Find where the given text appears and provide that cell's center as [X, Y] coordinate. 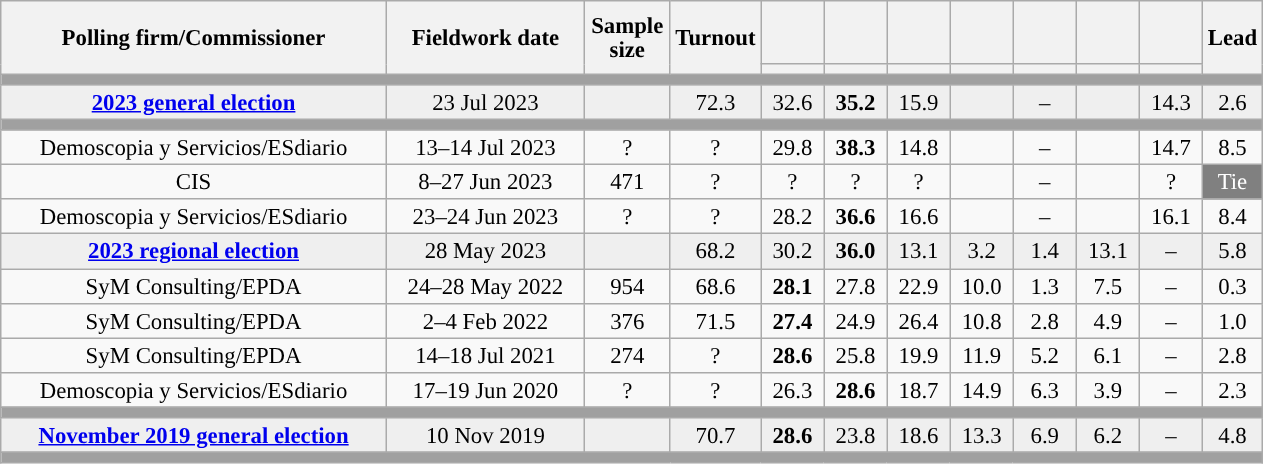
7.5 [1108, 286]
Polling firm/Commissioner [194, 38]
14.9 [982, 390]
6.9 [1044, 436]
471 [627, 182]
15.9 [918, 102]
10.8 [982, 320]
8.4 [1232, 218]
274 [627, 356]
26.3 [792, 390]
6.2 [1108, 436]
10 Nov 2019 [485, 436]
4.9 [1108, 320]
68.2 [716, 252]
Turnout [716, 38]
38.3 [856, 148]
25.8 [856, 356]
26.4 [918, 320]
35.2 [856, 102]
2.6 [1232, 102]
1.0 [1232, 320]
3.2 [982, 252]
22.9 [918, 286]
14.3 [1170, 102]
30.2 [792, 252]
8.5 [1232, 148]
36.6 [856, 218]
1.3 [1044, 286]
27.8 [856, 286]
4.8 [1232, 436]
71.5 [716, 320]
27.4 [792, 320]
16.6 [918, 218]
Fieldwork date [485, 38]
19.9 [918, 356]
2.3 [1232, 390]
72.3 [716, 102]
18.7 [918, 390]
2023 regional election [194, 252]
29.8 [792, 148]
10.0 [982, 286]
14–18 Jul 2021 [485, 356]
18.6 [918, 436]
28.2 [792, 218]
Lead [1232, 38]
23–24 Jun 2023 [485, 218]
Tie [1232, 182]
5.8 [1232, 252]
8–27 Jun 2023 [485, 182]
0.3 [1232, 286]
23.8 [856, 436]
Sample size [627, 38]
24.9 [856, 320]
5.2 [1044, 356]
2–4 Feb 2022 [485, 320]
24–28 May 2022 [485, 286]
CIS [194, 182]
70.7 [716, 436]
14.8 [918, 148]
11.9 [982, 356]
13–14 Jul 2023 [485, 148]
November 2019 general election [194, 436]
2023 general election [194, 102]
17–19 Jun 2020 [485, 390]
68.6 [716, 286]
6.1 [1108, 356]
28.1 [792, 286]
16.1 [1170, 218]
28 May 2023 [485, 252]
1.4 [1044, 252]
376 [627, 320]
23 Jul 2023 [485, 102]
14.7 [1170, 148]
3.9 [1108, 390]
954 [627, 286]
36.0 [856, 252]
32.6 [792, 102]
13.3 [982, 436]
6.3 [1044, 390]
